Capture the cell that displays the provided text and extract its [X, Y] central coordinate. 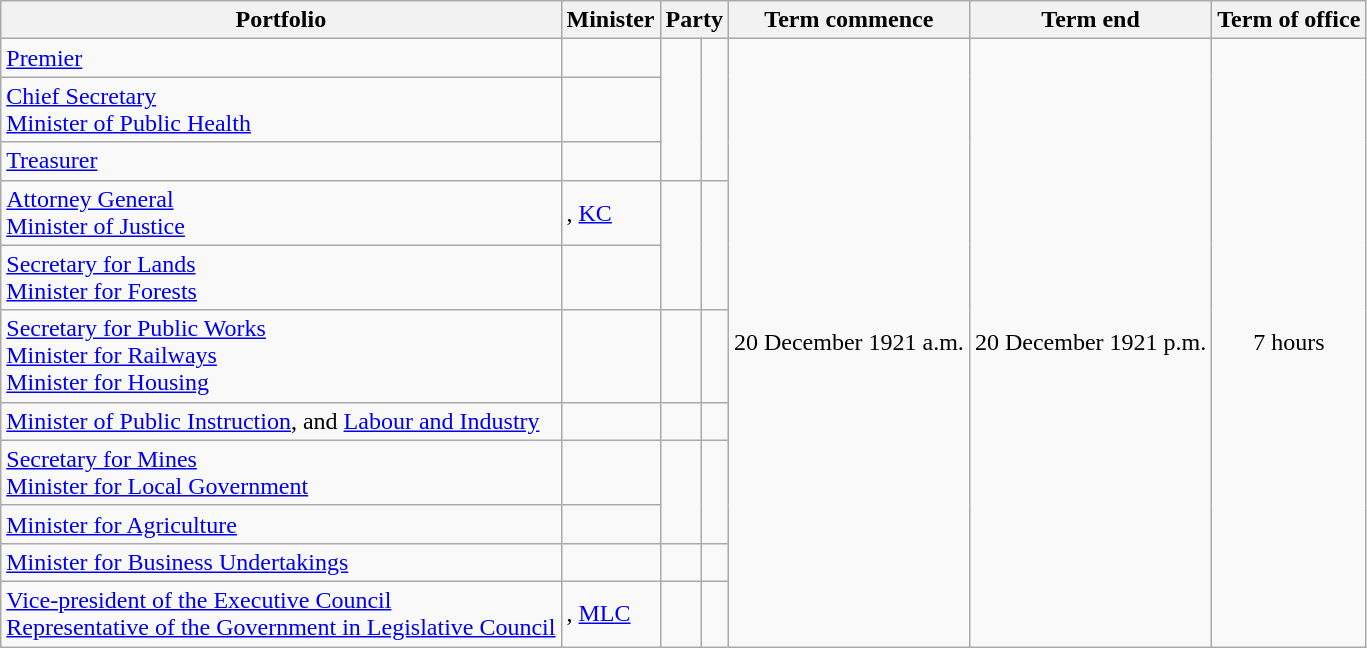
Chief SecretaryMinister of Public Health [281, 110]
Treasurer [281, 161]
Secretary for Public WorksMinister for RailwaysMinister for Housing [281, 356]
, MLC [610, 614]
Secretary for MinesMinister for Local Government [281, 472]
Term commence [848, 20]
Minister for Business Undertakings [281, 562]
Minister for Agriculture [281, 524]
Party [694, 20]
20 December 1921 p.m. [1090, 343]
Minister of Public Instruction, and Labour and Industry [281, 421]
Term end [1090, 20]
Vice-president of the Executive CouncilRepresentative of the Government in Legislative Council [281, 614]
Secretary for LandsMinister for Forests [281, 278]
Minister [610, 20]
Portfolio [281, 20]
Term of office [1289, 20]
Premier [281, 58]
, KC [610, 212]
20 December 1921 a.m. [848, 343]
7 hours [1289, 343]
Attorney GeneralMinister of Justice [281, 212]
